Capture the cell that displays the provided text and extract its [X, Y] central coordinate. 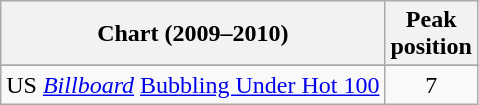
7 [431, 85]
US Billboard Bubbling Under Hot 100 [193, 85]
Peakposition [431, 34]
Chart (2009–2010) [193, 34]
